For the text-containing cell, return its midpoint in (X, Y) coordinate format. 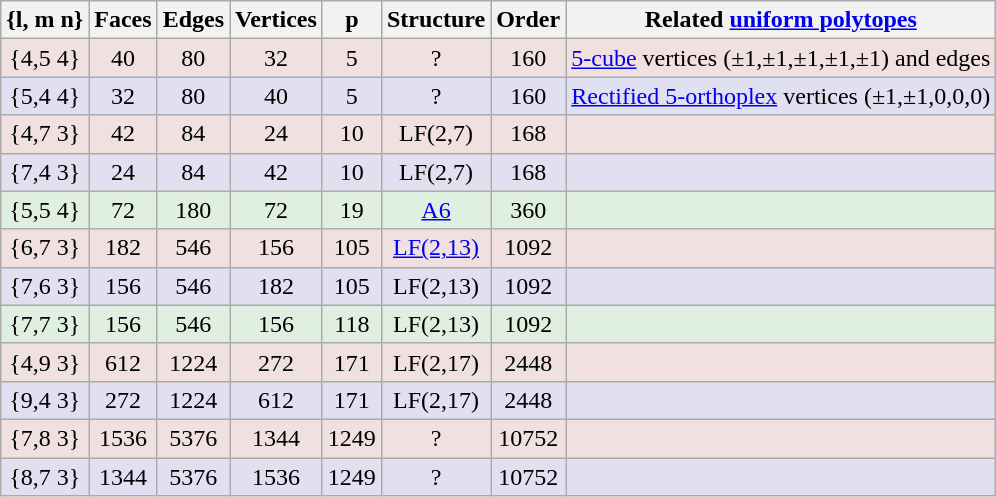
{4,9 3} (45, 362)
180 (193, 210)
p (352, 20)
Vertices (276, 20)
{6,7 3} (45, 248)
Structure (436, 20)
{l, m n} (45, 20)
Rectified 5-orthoplex vertices (±1,±1,0,0,0) (781, 96)
Related uniform polytopes (781, 20)
{7,6 3} (45, 286)
Edges (193, 20)
Faces (123, 20)
19 (352, 210)
{8,7 3} (45, 477)
{5,4 4} (45, 96)
360 (528, 210)
118 (352, 324)
{4,5 4} (45, 58)
{7,8 3} (45, 438)
{7,7 3} (45, 324)
{4,7 3} (45, 134)
{5,5 4} (45, 210)
Order (528, 20)
{9,4 3} (45, 400)
{7,4 3} (45, 172)
5-cube vertices (±1,±1,±1,±1,±1) and edges (781, 58)
A6 (436, 210)
